Locate the cell with the specified text and output its [x, y] center coordinate. 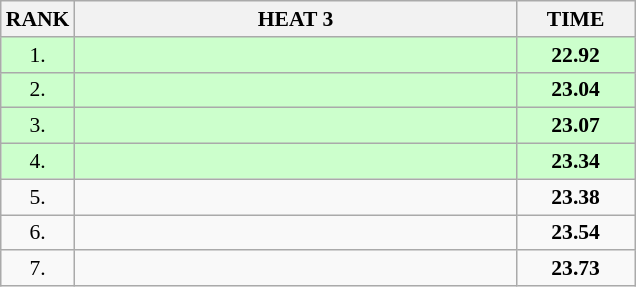
RANK [38, 19]
2. [38, 90]
5. [38, 197]
TIME [576, 19]
23.54 [576, 233]
3. [38, 126]
7. [38, 269]
6. [38, 233]
23.38 [576, 197]
23.04 [576, 90]
23.07 [576, 126]
4. [38, 162]
1. [38, 55]
23.34 [576, 162]
23.73 [576, 269]
HEAT 3 [295, 19]
22.92 [576, 55]
